For the text-containing cell, return its midpoint in [X, Y] coordinate format. 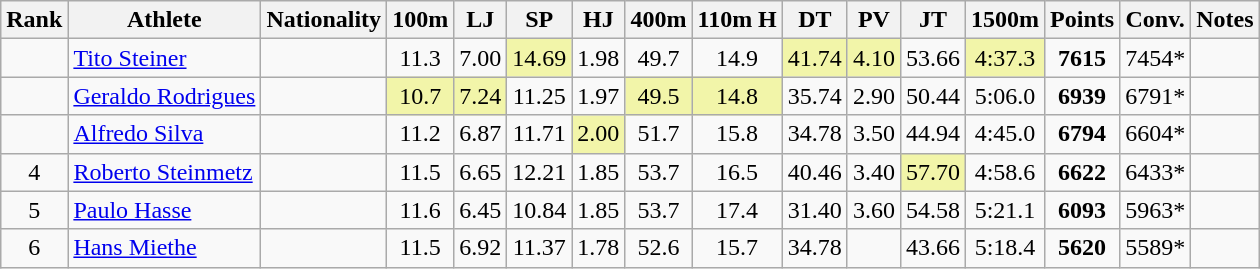
2.90 [874, 96]
3.60 [874, 210]
14.9 [737, 58]
3.40 [874, 172]
Roberto Steinmetz [164, 172]
5 [34, 210]
Rank [34, 20]
SP [540, 20]
7.00 [480, 58]
Athlete [164, 20]
50.44 [932, 96]
1.78 [598, 248]
51.7 [658, 134]
1.97 [598, 96]
11.37 [540, 248]
41.74 [814, 58]
14.8 [737, 96]
6.65 [480, 172]
49.5 [658, 96]
49.7 [658, 58]
Paulo Hasse [164, 210]
3.50 [874, 134]
4:45.0 [1006, 134]
6604* [1156, 134]
53.66 [932, 58]
1.98 [598, 58]
35.74 [814, 96]
10.7 [420, 96]
5:06.0 [1006, 96]
6939 [1082, 96]
Hans Miethe [164, 248]
17.4 [737, 210]
11.25 [540, 96]
15.7 [737, 248]
7.24 [480, 96]
Geraldo Rodrigues [164, 96]
Alfredo Silva [164, 134]
6.45 [480, 210]
1500m [1006, 20]
6093 [1082, 210]
6622 [1082, 172]
11.3 [420, 58]
6433* [1156, 172]
5589* [1156, 248]
57.70 [932, 172]
6.87 [480, 134]
2.00 [598, 134]
5:21.1 [1006, 210]
4:58.6 [1006, 172]
44.94 [932, 134]
54.58 [932, 210]
6.92 [480, 248]
4 [34, 172]
43.66 [932, 248]
11.2 [420, 134]
31.40 [814, 210]
4:37.3 [1006, 58]
4.10 [874, 58]
Tito Steiner [164, 58]
7454* [1156, 58]
Conv. [1156, 20]
5963* [1156, 210]
HJ [598, 20]
10.84 [540, 210]
6 [34, 248]
110m H [737, 20]
LJ [480, 20]
6794 [1082, 134]
DT [814, 20]
14.69 [540, 58]
JT [932, 20]
12.21 [540, 172]
PV [874, 20]
400m [658, 20]
15.8 [737, 134]
5620 [1082, 248]
5:18.4 [1006, 248]
7615 [1082, 58]
11.6 [420, 210]
52.6 [658, 248]
6791* [1156, 96]
40.46 [814, 172]
Notes [1225, 20]
100m [420, 20]
Nationality [324, 20]
Points [1082, 20]
16.5 [737, 172]
11.71 [540, 134]
